Pinpoint the cell where the given text exists, returning its [X, Y] midpoint coordinate. 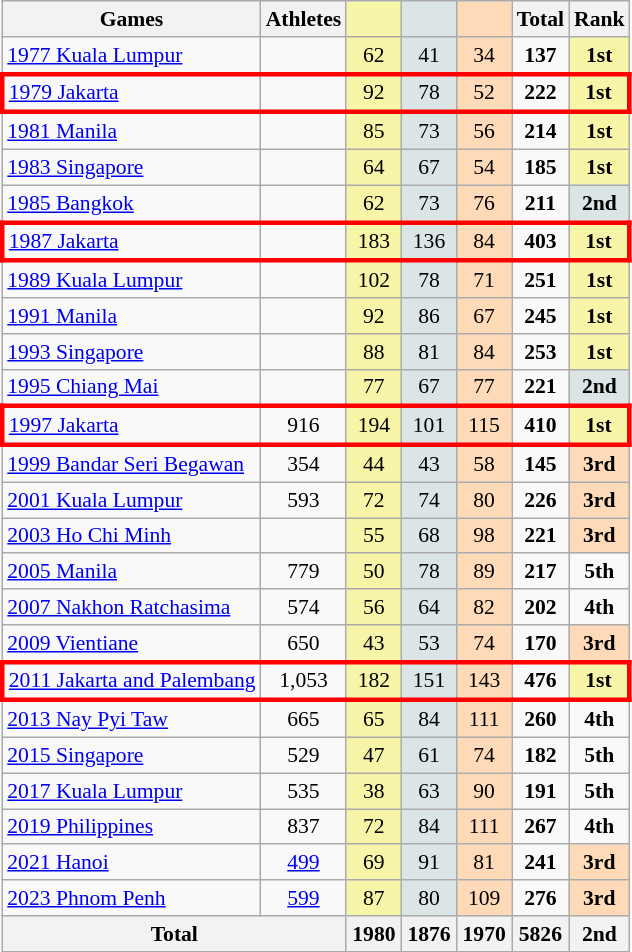
Athletes [304, 19]
253 [540, 352]
2007 Nakhon Ratchasima [131, 607]
115 [484, 426]
53 [428, 644]
267 [540, 827]
2013 Nay Pyi Taw [131, 720]
1999 Bandar Seri Begawan [131, 464]
222 [540, 94]
354 [304, 464]
1981 Manila [131, 132]
76 [484, 204]
41 [428, 56]
599 [304, 898]
217 [540, 572]
241 [540, 863]
593 [304, 500]
535 [304, 791]
779 [304, 572]
183 [374, 242]
2009 Vientiane [131, 644]
1970 [484, 934]
1979 Jakarta [131, 94]
476 [540, 682]
529 [304, 756]
65 [374, 720]
145 [540, 464]
1989 Kuala Lumpur [131, 280]
109 [484, 898]
1993 Singapore [131, 352]
650 [304, 644]
88 [374, 352]
85 [374, 132]
54 [484, 168]
574 [304, 607]
260 [540, 720]
251 [540, 280]
1991 Manila [131, 316]
214 [540, 132]
837 [304, 827]
916 [304, 426]
98 [484, 536]
38 [374, 791]
Rank [600, 19]
2021 Hanoi [131, 863]
86 [428, 316]
44 [374, 464]
90 [484, 791]
226 [540, 500]
410 [540, 426]
665 [304, 720]
89 [484, 572]
52 [484, 94]
91 [428, 863]
101 [428, 426]
63 [428, 791]
2015 Singapore [131, 756]
2005 Manila [131, 572]
137 [540, 56]
2011 Jakarta and Palembang [131, 682]
2019 Philippines [131, 827]
194 [374, 426]
1977 Kuala Lumpur [131, 56]
34 [484, 56]
1997 Jakarta [131, 426]
55 [374, 536]
Games [131, 19]
136 [428, 242]
1876 [428, 934]
61 [428, 756]
170 [540, 644]
58 [484, 464]
1,053 [304, 682]
2017 Kuala Lumpur [131, 791]
68 [428, 536]
151 [428, 682]
2003 Ho Chi Minh [131, 536]
202 [540, 607]
2001 Kuala Lumpur [131, 500]
1995 Chiang Mai [131, 388]
245 [540, 316]
82 [484, 607]
2023 Phnom Penh [131, 898]
143 [484, 682]
1983 Singapore [131, 168]
47 [374, 756]
69 [374, 863]
1985 Bangkok [131, 204]
1987 Jakarta [131, 242]
191 [540, 791]
50 [374, 572]
499 [304, 863]
185 [540, 168]
87 [374, 898]
1980 [374, 934]
403 [540, 242]
211 [540, 204]
276 [540, 898]
71 [484, 280]
102 [374, 280]
5826 [540, 934]
